Search for the cell housing the specified text and yield its (X, Y) center coordinate. 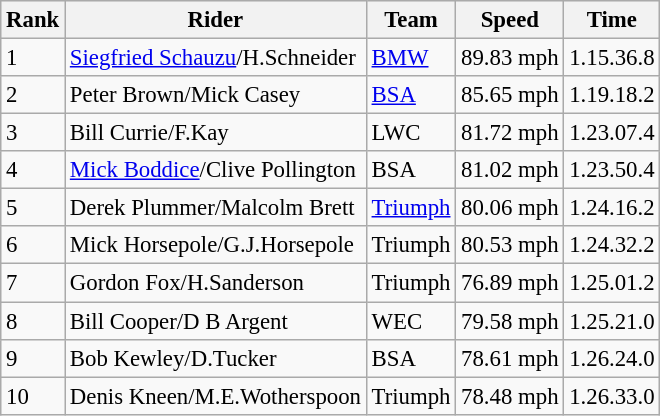
WEC (411, 321)
BMW (411, 58)
9 (33, 358)
Denis Kneen/M.E.Wotherspoon (216, 396)
1 (33, 58)
3 (33, 133)
Rank (33, 20)
80.53 mph (510, 245)
1.25.21.0 (612, 321)
1.15.36.8 (612, 58)
1.19.18.2 (612, 95)
Time (612, 20)
81.02 mph (510, 170)
Rider (216, 20)
79.58 mph (510, 321)
76.89 mph (510, 283)
LWC (411, 133)
Mick Boddice/Clive Pollington (216, 170)
Bill Cooper/D B Argent (216, 321)
5 (33, 208)
1.25.01.2 (612, 283)
Gordon Fox/H.Sanderson (216, 283)
Team (411, 20)
89.83 mph (510, 58)
Peter Brown/Mick Casey (216, 95)
1.26.24.0 (612, 358)
78.61 mph (510, 358)
Derek Plummer/Malcolm Brett (216, 208)
81.72 mph (510, 133)
Siegfried Schauzu/H.Schneider (216, 58)
Mick Horsepole/G.J.Horsepole (216, 245)
10 (33, 396)
1.26.33.0 (612, 396)
Speed (510, 20)
2 (33, 95)
85.65 mph (510, 95)
1.23.07.4 (612, 133)
1.23.50.4 (612, 170)
8 (33, 321)
Bill Currie/F.Kay (216, 133)
78.48 mph (510, 396)
1.24.32.2 (612, 245)
6 (33, 245)
1.24.16.2 (612, 208)
4 (33, 170)
80.06 mph (510, 208)
Bob Kewley/D.Tucker (216, 358)
7 (33, 283)
